Capture the cell that displays the provided text and extract its (X, Y) central coordinate. 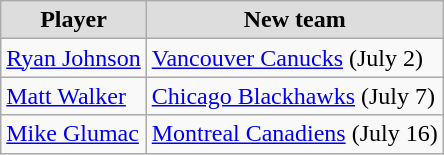
Player (74, 20)
Montreal Canadiens (July 16) (294, 134)
Ryan Johnson (74, 58)
Matt Walker (74, 96)
Chicago Blackhawks (July 7) (294, 96)
New team (294, 20)
Vancouver Canucks (July 2) (294, 58)
Mike Glumac (74, 134)
